Locate the cell with the specified text and output its (X, Y) center coordinate. 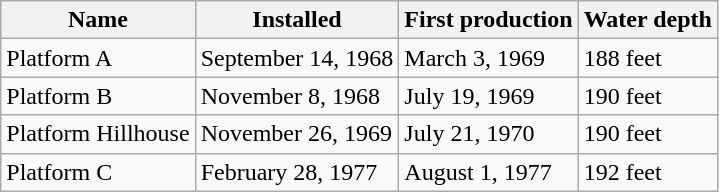
Platform B (98, 96)
Installed (297, 20)
First production (488, 20)
Platform C (98, 172)
Name (98, 20)
July 19, 1969 (488, 96)
November 8, 1968 (297, 96)
November 26, 1969 (297, 134)
February 28, 1977 (297, 172)
Water depth (648, 20)
March 3, 1969 (488, 58)
August 1, 1977 (488, 172)
192 feet (648, 172)
Platform A (98, 58)
Platform Hillhouse (98, 134)
188 feet (648, 58)
September 14, 1968 (297, 58)
July 21, 1970 (488, 134)
